Identify which cell holds the provided text, then report its (X, Y) central coordinate. 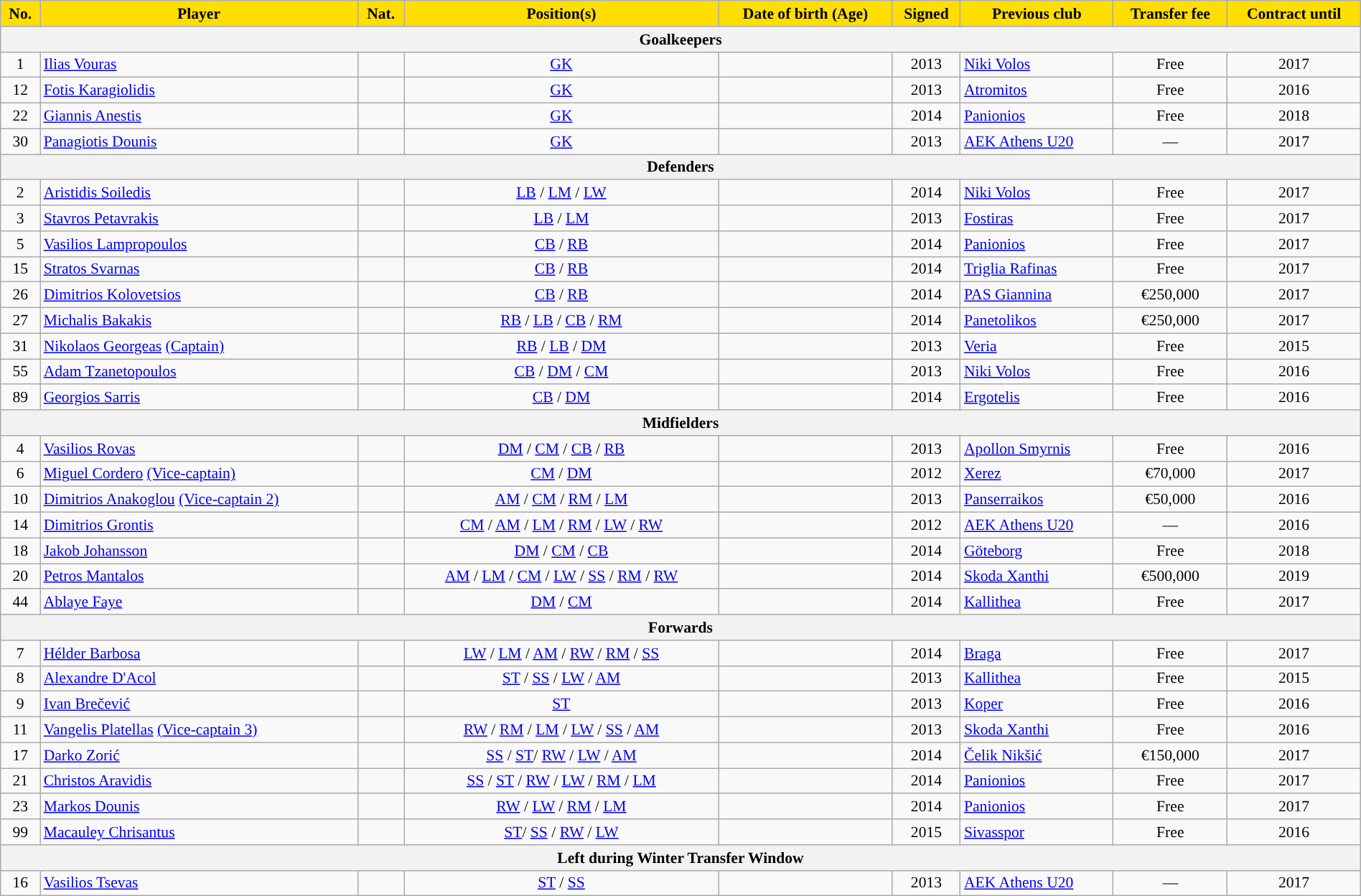
LB / LM (561, 218)
LW / LM / AM / RW / RM / SS (561, 653)
Fotis Karagiolidis (200, 90)
2019 (1294, 577)
Midfielders (680, 423)
ST (561, 704)
Ivan Brečević (200, 704)
55 (20, 372)
Ergotelis (1037, 398)
Göteborg (1037, 551)
Alexandre D'Acol (200, 678)
Čelik Nikšić (1037, 755)
Sivasspor (1037, 832)
20 (20, 577)
LB / LM / LW (561, 193)
18 (20, 551)
Stratos Svarnas (200, 269)
3 (20, 218)
Ablaye Faye (200, 602)
Georgios Sarris (200, 398)
11 (20, 730)
No. (20, 14)
Transfer fee (1170, 14)
Christos Aravidis (200, 781)
Petros Mantalos (200, 577)
ST/ SS / RW / LW (561, 832)
PAS Giannina (1037, 295)
Veria (1037, 346)
Fostiras (1037, 218)
RW / RM / LM / LW / SS / AM (561, 730)
7 (20, 653)
21 (20, 781)
Xerez (1037, 474)
SS / ST/ RW / LW / AM (561, 755)
5 (20, 244)
1 (20, 65)
Vasilios Tsevas (200, 883)
€500,000 (1170, 577)
AM / LM / CM / LW / SS / RM / RW (561, 577)
Panserraikos (1037, 500)
Jakob Johansson (200, 551)
Panagiotis Dounis (200, 141)
89 (20, 398)
16 (20, 883)
Goalkeepers (680, 39)
Macauley Chrisantus (200, 832)
ST / SS (561, 883)
€50,000 (1170, 500)
SS / ST / RW / LW / RM / LM (561, 781)
4 (20, 449)
17 (20, 755)
DM / CM / CB / RB (561, 449)
Miguel Cordero (Vice-captain) (200, 474)
Ilias Vouras (200, 65)
Contract until (1294, 14)
€70,000 (1170, 474)
Position(s) (561, 14)
Left during Winter Transfer Window (680, 858)
CM / DM (561, 474)
RB / LB / CB / RM (561, 321)
31 (20, 346)
Vangelis Platellas (Vice-captain 3) (200, 730)
Dimitrios Kolovetsios (200, 295)
RW / LW / RM / LM (561, 807)
30 (20, 141)
DM / CM / CB (561, 551)
Giannis Anestis (200, 116)
10 (20, 500)
Dimitrios Anakoglou (Vice-captain 2) (200, 500)
9 (20, 704)
€150,000 (1170, 755)
Atromitos (1037, 90)
Adam Tzanetopoulos (200, 372)
Triglia Rafinas (1037, 269)
CB / DM (561, 398)
26 (20, 295)
Darko Zorić (200, 755)
Apollon Smyrnis (1037, 449)
Date of birth (Age) (805, 14)
99 (20, 832)
Nikolaos Georgeas (Captain) (200, 346)
Koper (1037, 704)
CB / DM / CM (561, 372)
Braga (1037, 653)
DM / CM (561, 602)
Markos Dounis (200, 807)
AM / CM / RM / LM (561, 500)
8 (20, 678)
Player (200, 14)
Dimitrios Grontis (200, 526)
23 (20, 807)
Previous club (1037, 14)
6 (20, 474)
Signed (926, 14)
Hélder Barbosa (200, 653)
Defenders (680, 167)
2 (20, 193)
14 (20, 526)
RB / LB / DM (561, 346)
27 (20, 321)
ST / SS / LW / AM (561, 678)
Stavros Petavrakis (200, 218)
44 (20, 602)
CM / AM / LM / RM / LW / RW (561, 526)
15 (20, 269)
Nat. (380, 14)
Vasilios Rovas (200, 449)
12 (20, 90)
Aristidis Soiledis (200, 193)
Michalis Bakakis (200, 321)
22 (20, 116)
Vasilios Lampropoulos (200, 244)
Forwards (680, 627)
Panetolikos (1037, 321)
